Return (X, Y) of the center of cell containing provided text 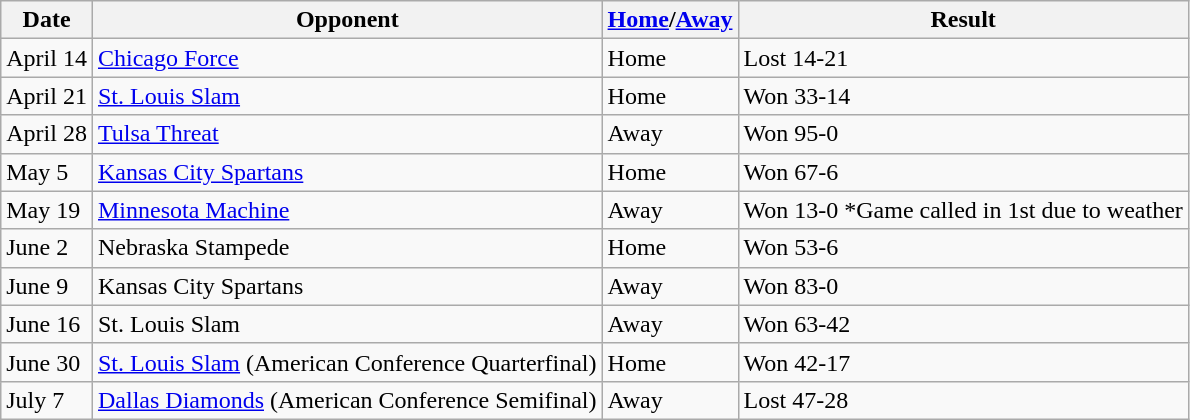
April 21 (47, 96)
Chicago Force (347, 58)
Won 83-0 (963, 286)
Home/Away (670, 20)
Tulsa Threat (347, 134)
April 28 (47, 134)
Won 33-14 (963, 96)
Date (47, 20)
Result (963, 20)
Won 67-6 (963, 172)
Won 63-42 (963, 324)
Lost 14-21 (963, 58)
May 5 (47, 172)
Won 53-6 (963, 248)
Lost 47-28 (963, 400)
June 2 (47, 248)
May 19 (47, 210)
Won 13-0 *Game called in 1st due to weather (963, 210)
July 7 (47, 400)
April 14 (47, 58)
Nebraska Stampede (347, 248)
Won 95-0 (963, 134)
June 16 (47, 324)
June 30 (47, 362)
Dallas Diamonds (American Conference Semifinal) (347, 400)
Won 42-17 (963, 362)
St. Louis Slam (American Conference Quarterfinal) (347, 362)
Minnesota Machine (347, 210)
June 9 (47, 286)
Opponent (347, 20)
